Search for the cell housing the specified text and yield its (X, Y) center coordinate. 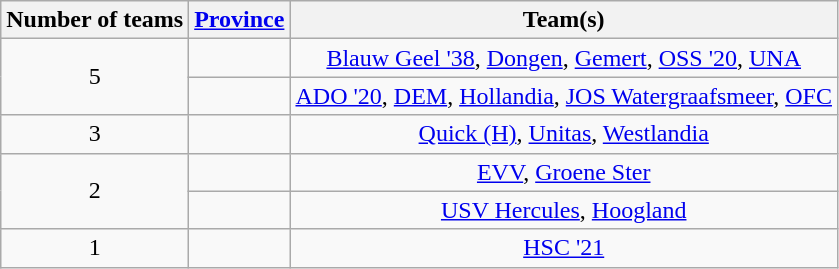
2 (95, 191)
HSC '21 (564, 248)
5 (95, 77)
Number of teams (95, 20)
Quick (H), Unitas, Westlandia (564, 134)
Province (240, 20)
USV Hercules, Hoogland (564, 210)
EVV, Groene Ster (564, 172)
3 (95, 134)
1 (95, 248)
Blauw Geel '38, Dongen, Gemert, OSS '20, UNA (564, 58)
Team(s) (564, 20)
ADO '20, DEM, Hollandia, JOS Watergraafsmeer, OFC (564, 96)
